Determine the [X, Y] coordinate at the center of the cell enclosing the given text.  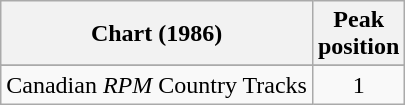
Canadian RPM Country Tracks [157, 85]
Peakposition [358, 34]
1 [358, 85]
Chart (1986) [157, 34]
